Extract the (X, Y) coordinate from the center of the cell holding the provided text.  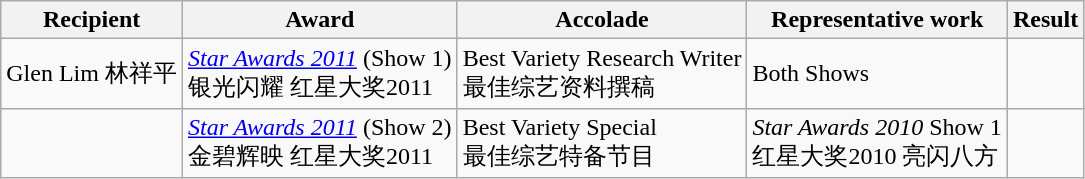
Best Variety Research Writer最佳综艺资料撰稿 (602, 74)
Result (1045, 20)
Award (320, 20)
Representative work (877, 20)
Accolade (602, 20)
Both Shows (877, 74)
Star Awards 2011 (Show 1)银光闪耀 红星大奖2011 (320, 74)
Star Awards 2010 Show 1红星大奖2010 亮闪八方 (877, 143)
Glen Lim 林祥平 (92, 74)
Best Variety Special最佳综艺特备节目 (602, 143)
Recipient (92, 20)
Star Awards 2011 (Show 2)金碧辉映 红星大奖2011 (320, 143)
